Find where the given text appears and provide that cell's center as (X, Y) coordinate. 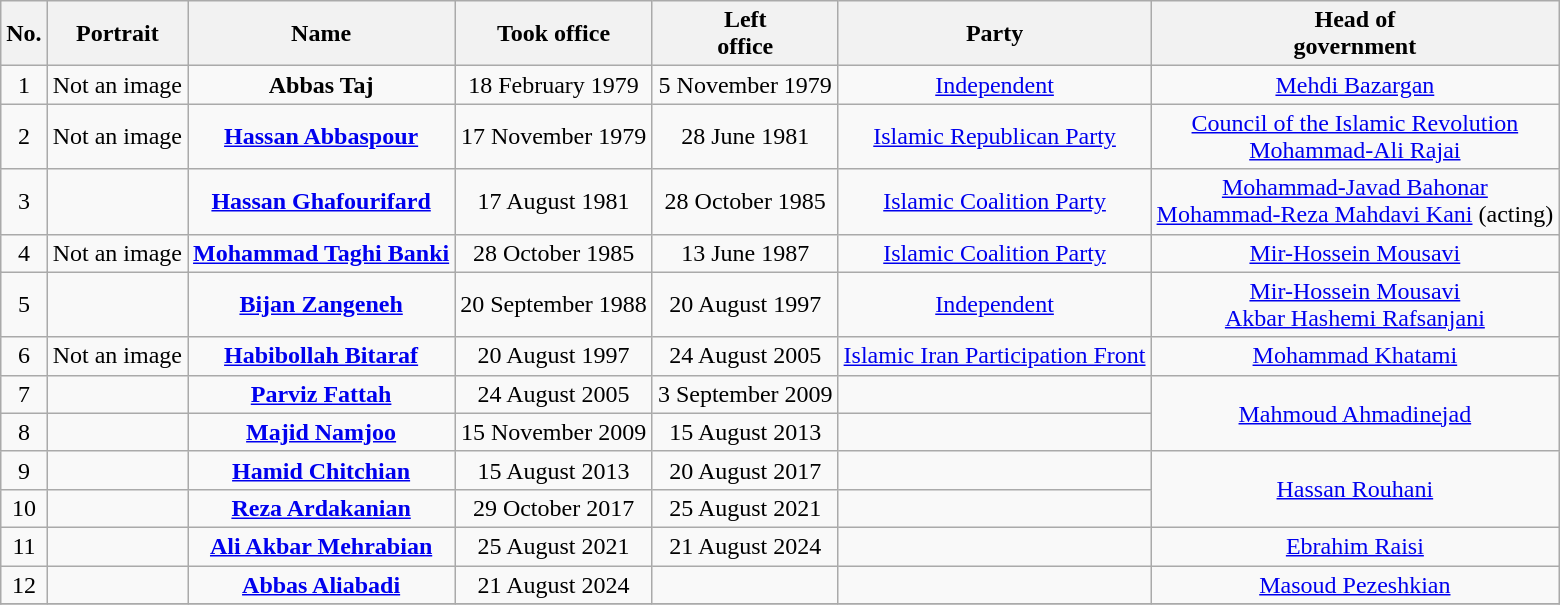
Islamic Iran Participation Front (994, 356)
Head ofgovernment (1355, 34)
9 (24, 470)
Mir-Hossein MousaviAkbar Hashemi Rafsanjani (1355, 304)
6 (24, 356)
28 June 1981 (745, 136)
Bijan Zangeneh (322, 304)
7 (24, 394)
Portrait (117, 34)
Islamic Republican Party (994, 136)
Mohammad-Javad BahonarMohammad-Reza Mahdavi Kani (acting) (1355, 202)
Ali Akbar Mehrabian (322, 546)
Ebrahim Raisi (1355, 546)
3 (24, 202)
Abbas Aliabadi (322, 585)
13 June 1987 (745, 253)
No. (24, 34)
Reza Ardakanian (322, 508)
Majid Namjoo (322, 432)
15 November 2009 (554, 432)
Took office (554, 34)
Mir-Hossein Mousavi (1355, 253)
20 August 2017 (745, 470)
2 (24, 136)
Habibollah Bitaraf (322, 356)
20 September 1988 (554, 304)
5 November 1979 (745, 85)
Mohammad Khatami (1355, 356)
4 (24, 253)
Hassan Ghafourifard (322, 202)
Party (994, 34)
Parviz Fattah (322, 394)
29 October 2017 (554, 508)
Name (322, 34)
12 (24, 585)
10 (24, 508)
5 (24, 304)
Mahmoud Ahmadinejad (1355, 413)
17 August 1981 (554, 202)
8 (24, 432)
Hamid Chitchian (322, 470)
3 September 2009 (745, 394)
Hassan Rouhani (1355, 489)
11 (24, 546)
18 February 1979 (554, 85)
Mohammad Taghi Banki (322, 253)
Leftoffice (745, 34)
1 (24, 85)
Council of the Islamic RevolutionMohammad-Ali Rajai (1355, 136)
Mehdi Bazargan (1355, 85)
Masoud Pezeshkian (1355, 585)
Hassan Abbaspour (322, 136)
17 November 1979 (554, 136)
Abbas Taj (322, 85)
